Return [x, y] of the center of cell containing provided text 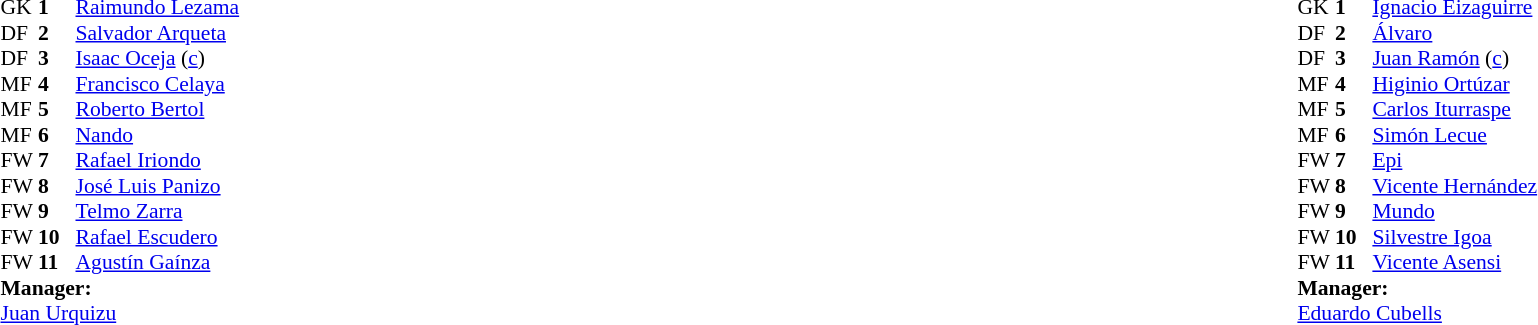
Juan Ramón (c) [1454, 59]
Rafael Iriondo [158, 161]
Epi [1454, 161]
Salvador Arqueta [158, 33]
Mundo [1454, 211]
Telmo Zarra [158, 211]
Simón Lecue [1454, 135]
Higinio Ortúzar [1454, 84]
Carlos Iturraspe [1454, 109]
Vicente Hernández [1454, 186]
Silvestre Igoa [1454, 237]
Francisco Celaya [158, 84]
Nando [158, 135]
Álvaro [1454, 33]
Isaac Oceja (c) [158, 59]
Vicente Asensi [1454, 263]
Roberto Bertol [158, 109]
Rafael Escudero [158, 237]
Agustín Gaínza [158, 263]
José Luis Panizo [158, 186]
